Determine the [X, Y] coordinate at the center of the cell enclosing the given text.  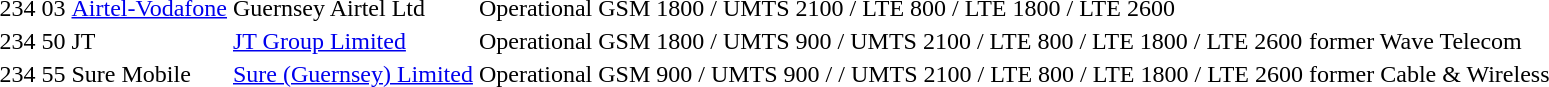
50 [54, 41]
JT Group Limited [354, 41]
JT [150, 41]
Operational [535, 41]
GSM 1800 / UMTS 900 / UMTS 2100 / LTE 800 / LTE 1800 / LTE 2600 [951, 41]
